Return [X, Y] of the center of cell containing provided text 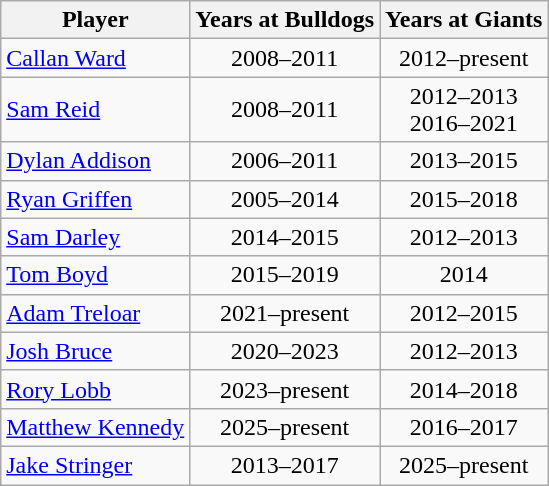
Ryan Griffen [96, 199]
Dylan Addison [96, 161]
Rory Lobb [96, 389]
2023–present [285, 389]
2020–2023 [285, 351]
2014 [464, 275]
2013–2015 [464, 161]
Josh Bruce [96, 351]
2012–present [464, 58]
Years at Bulldogs [285, 20]
Sam Darley [96, 237]
Jake Stringer [96, 465]
2014–2015 [285, 237]
Matthew Kennedy [96, 427]
2012–20132016–2021 [464, 110]
2013–2017 [285, 465]
2012–2015 [464, 313]
Adam Treloar [96, 313]
2014–2018 [464, 389]
Years at Giants [464, 20]
2015–2019 [285, 275]
2016–2017 [464, 427]
2021–present [285, 313]
2015–2018 [464, 199]
Callan Ward [96, 58]
2005–2014 [285, 199]
Player [96, 20]
Tom Boyd [96, 275]
Sam Reid [96, 110]
2006–2011 [285, 161]
